Provide the (X, Y) coordinate of the cell's center where the given text is located.  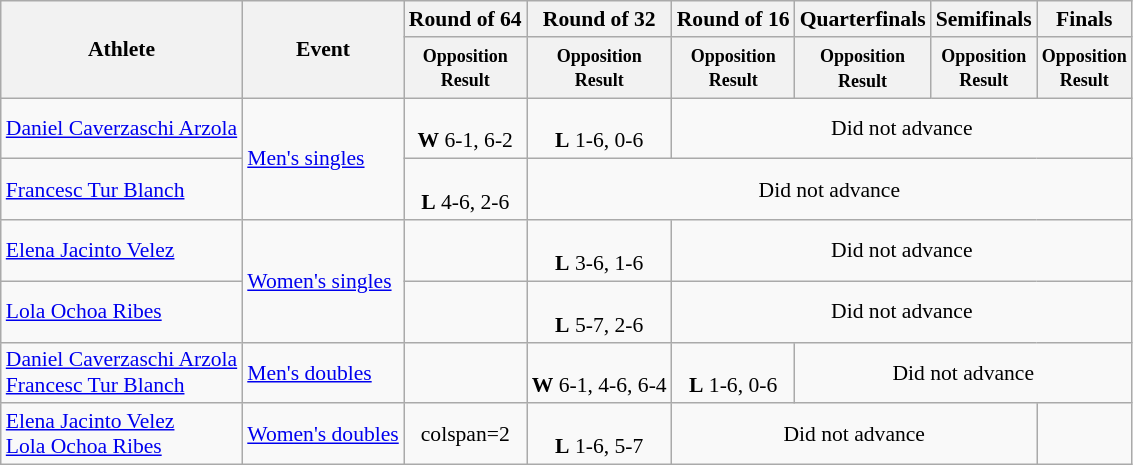
L 1-6, 5-7 (600, 434)
L 5-7, 2-6 (600, 312)
Quarterfinals (863, 19)
Event (323, 50)
Daniel Caverzaschi ArzolaFrancesc Tur Blanch (122, 372)
Francesc Tur Blanch (122, 190)
L 4-6, 2-6 (466, 190)
colspan=2 (466, 434)
Women's singles (323, 281)
W 6-1, 4-6, 6-4 (600, 372)
Women's doubles (323, 434)
Semifinals (984, 19)
Finals (1084, 19)
Round of 64 (466, 19)
L 3-6, 1-6 (600, 250)
Lola Ochoa Ribes (122, 312)
W 6-1, 6-2 (466, 128)
Elena Jacinto Velez (122, 250)
Daniel Caverzaschi Arzola (122, 128)
Men's doubles (323, 372)
Men's singles (323, 159)
Round of 32 (600, 19)
Athlete (122, 50)
Elena Jacinto VelezLola Ochoa Ribes (122, 434)
Round of 16 (734, 19)
